Output the [x, y] coordinate of the center of the cell containing the given text.  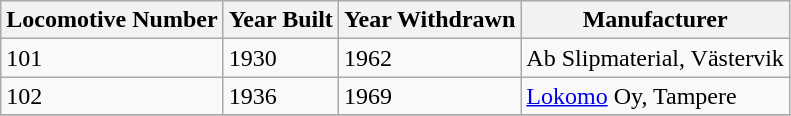
Year Withdrawn [429, 20]
Locomotive Number [112, 20]
102 [112, 96]
101 [112, 58]
Ab Slipmaterial, Västervik [656, 58]
Lokomo Oy, Tampere [656, 96]
Year Built [280, 20]
1936 [280, 96]
1962 [429, 58]
1969 [429, 96]
Manufacturer [656, 20]
1930 [280, 58]
